Scan for the cell matching the given text and deliver its [X, Y] coordinate at center. 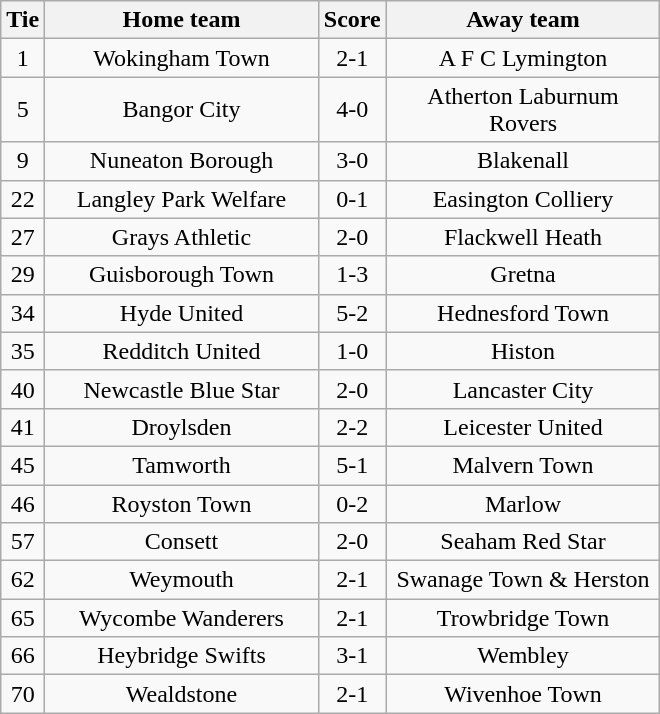
Weymouth [182, 580]
Hyde United [182, 313]
Trowbridge Town [523, 618]
Bangor City [182, 110]
Redditch United [182, 351]
5 [23, 110]
57 [23, 542]
Swanage Town & Herston [523, 580]
Guisborough Town [182, 275]
A F C Lymington [523, 58]
Consett [182, 542]
Marlow [523, 503]
Wycombe Wanderers [182, 618]
45 [23, 465]
Gretna [523, 275]
Wokingham Town [182, 58]
Wivenhoe Town [523, 694]
1-0 [352, 351]
Wealdstone [182, 694]
Seaham Red Star [523, 542]
35 [23, 351]
Droylsden [182, 427]
0-1 [352, 199]
Score [352, 20]
66 [23, 656]
Langley Park Welfare [182, 199]
Home team [182, 20]
1-3 [352, 275]
40 [23, 389]
29 [23, 275]
Wembley [523, 656]
9 [23, 161]
Newcastle Blue Star [182, 389]
Tamworth [182, 465]
Malvern Town [523, 465]
Nuneaton Borough [182, 161]
62 [23, 580]
Tie [23, 20]
Blakenall [523, 161]
5-1 [352, 465]
Histon [523, 351]
5-2 [352, 313]
Hednesford Town [523, 313]
Easington Colliery [523, 199]
3-1 [352, 656]
3-0 [352, 161]
Atherton Laburnum Rovers [523, 110]
27 [23, 237]
22 [23, 199]
2-2 [352, 427]
34 [23, 313]
Away team [523, 20]
4-0 [352, 110]
Leicester United [523, 427]
Flackwell Heath [523, 237]
0-2 [352, 503]
70 [23, 694]
1 [23, 58]
Heybridge Swifts [182, 656]
Royston Town [182, 503]
46 [23, 503]
Grays Athletic [182, 237]
65 [23, 618]
41 [23, 427]
Lancaster City [523, 389]
